Detect which cell encompasses the target text, then output its [X, Y] center coordinate. 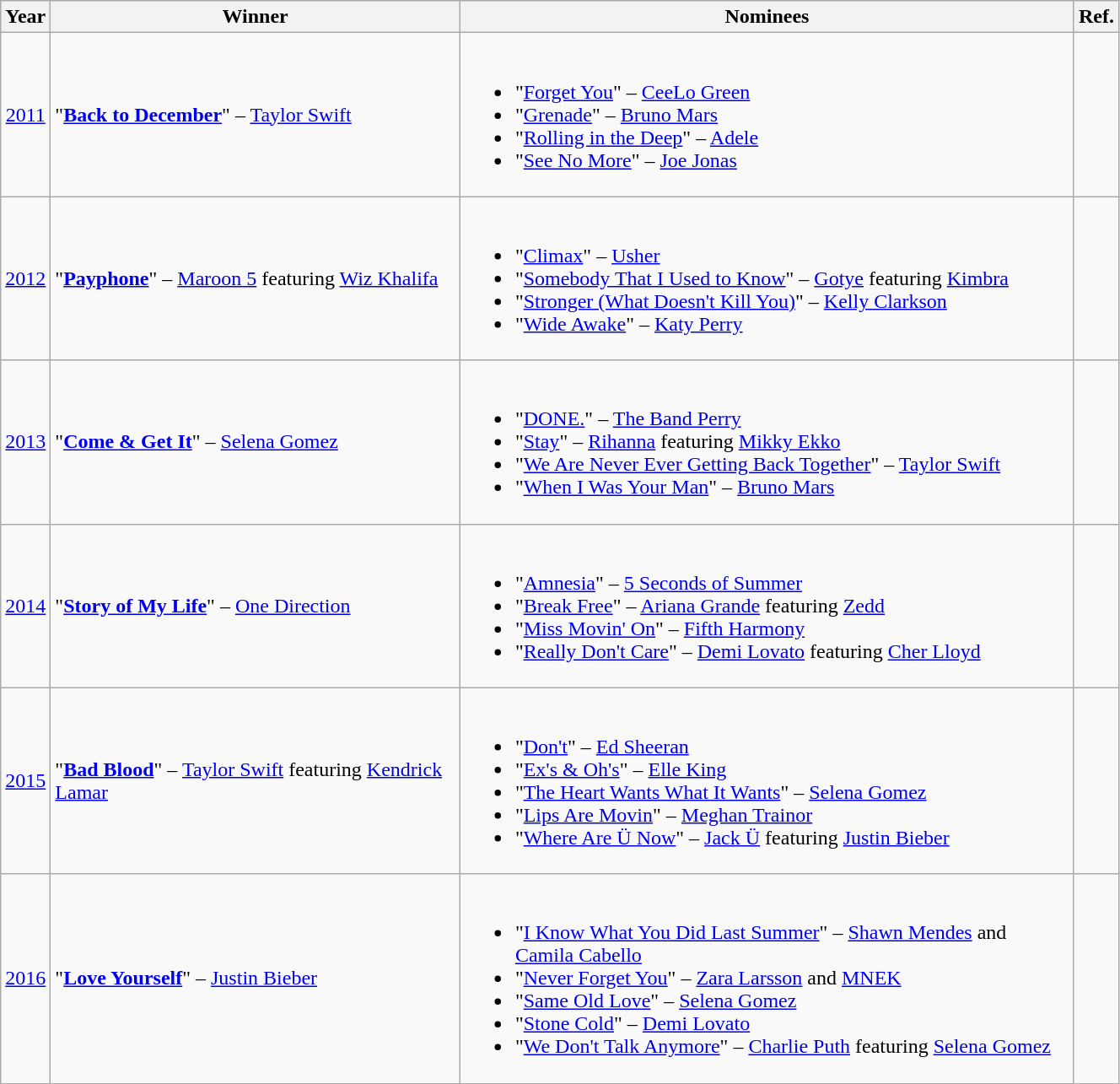
2013 [25, 442]
"Back to December" – Taylor Swift [256, 115]
2016 [25, 979]
"Payphone" – Maroon 5 featuring Wiz Khalifa [256, 278]
Ref. [1096, 17]
Nominees [767, 17]
"Forget You" – CeeLo Green"Grenade" – Bruno Mars"Rolling in the Deep" – Adele"See No More" – Joe Jonas [767, 115]
2014 [25, 606]
"Bad Blood" – Taylor Swift featuring Kendrick Lamar [256, 781]
"Come & Get It" – Selena Gomez [256, 442]
2015 [25, 781]
Year [25, 17]
2012 [25, 278]
Winner [256, 17]
2011 [25, 115]
"Story of My Life" – One Direction [256, 606]
"Climax" – Usher"Somebody That I Used to Know" – Gotye featuring Kimbra"Stronger (What Doesn't Kill You)" – Kelly Clarkson"Wide Awake" – Katy Perry [767, 278]
"Love Yourself" – Justin Bieber [256, 979]
